Output the (X, Y) coordinate of the center of the cell containing the given text.  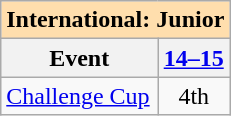
4th (194, 96)
Challenge Cup (80, 96)
14–15 (194, 58)
International: Junior (116, 20)
Event (80, 58)
